Return the [X, Y] coordinate for the center point of the cell that contains the specified text.  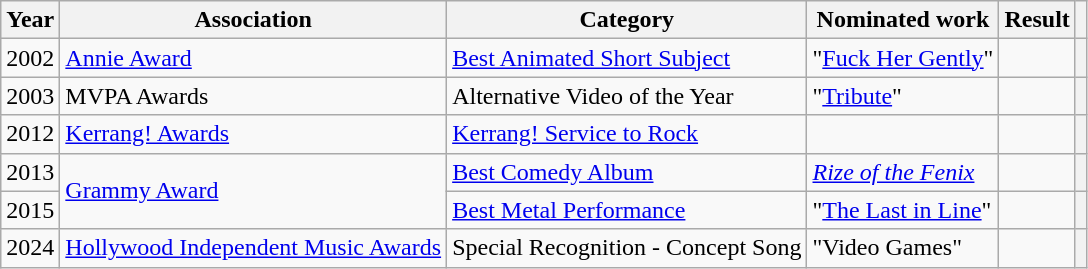
"Video Games" [903, 248]
2015 [30, 210]
"Fuck Her Gently" [903, 58]
Grammy Award [254, 191]
Special Recognition - Concept Song [627, 248]
Best Metal Performance [627, 210]
MVPA Awards [254, 96]
"The Last in Line" [903, 210]
Category [627, 20]
"Tribute" [903, 96]
2013 [30, 172]
Nominated work [903, 20]
2003 [30, 96]
Annie Award [254, 58]
Result [1037, 20]
Kerrang! Awards [254, 134]
2002 [30, 58]
Association [254, 20]
Kerrang! Service to Rock [627, 134]
2012 [30, 134]
Best Comedy Album [627, 172]
Hollywood Independent Music Awards [254, 248]
Year [30, 20]
Best Animated Short Subject [627, 58]
2024 [30, 248]
Alternative Video of the Year [627, 96]
Rize of the Fenix [903, 172]
